Find where the given text appears and provide that cell's center as (x, y) coordinate. 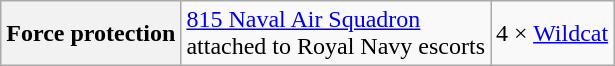
815 Naval Air Squadronattached to Royal Navy escorts (336, 34)
4 × Wildcat (552, 34)
Force protection (91, 34)
